Scan for the cell matching the given text and deliver its [x, y] coordinate at center. 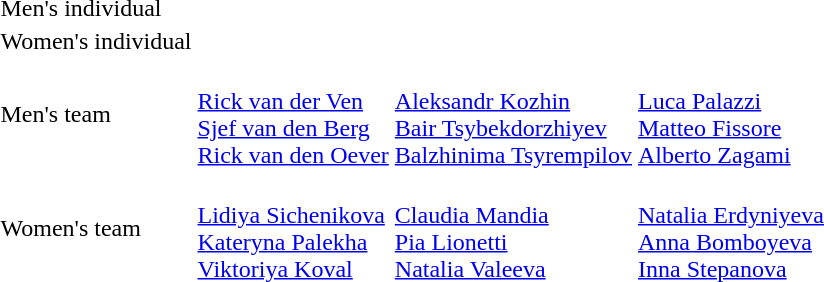
Aleksandr KozhinBair TsybekdorzhiyevBalzhinima Tsyrempilov [513, 114]
Rick van der VenSjef van den BergRick van den Oever [293, 114]
